Extract the [x, y] coordinate from the center of the cell holding the provided text.  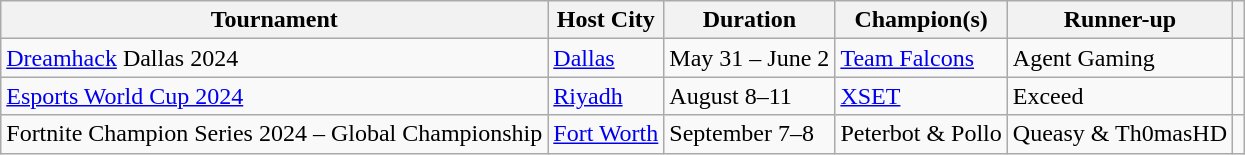
Duration [750, 20]
Riyadh [606, 96]
Exceed [1120, 96]
Esports World Cup 2024 [274, 96]
Runner-up [1120, 20]
Dreamhack Dallas 2024 [274, 58]
Tournament [274, 20]
Host City [606, 20]
May 31 – June 2 [750, 58]
XSET [921, 96]
Peterbot & Pollo [921, 134]
September 7–8 [750, 134]
Fort Worth [606, 134]
Agent Gaming [1120, 58]
Champion(s) [921, 20]
Dallas [606, 58]
Fortnite Champion Series 2024 – Global Championship [274, 134]
Team Falcons [921, 58]
Queasy & Th0masHD [1120, 134]
August 8–11 [750, 96]
